Capture the cell that displays the provided text and extract its (x, y) central coordinate. 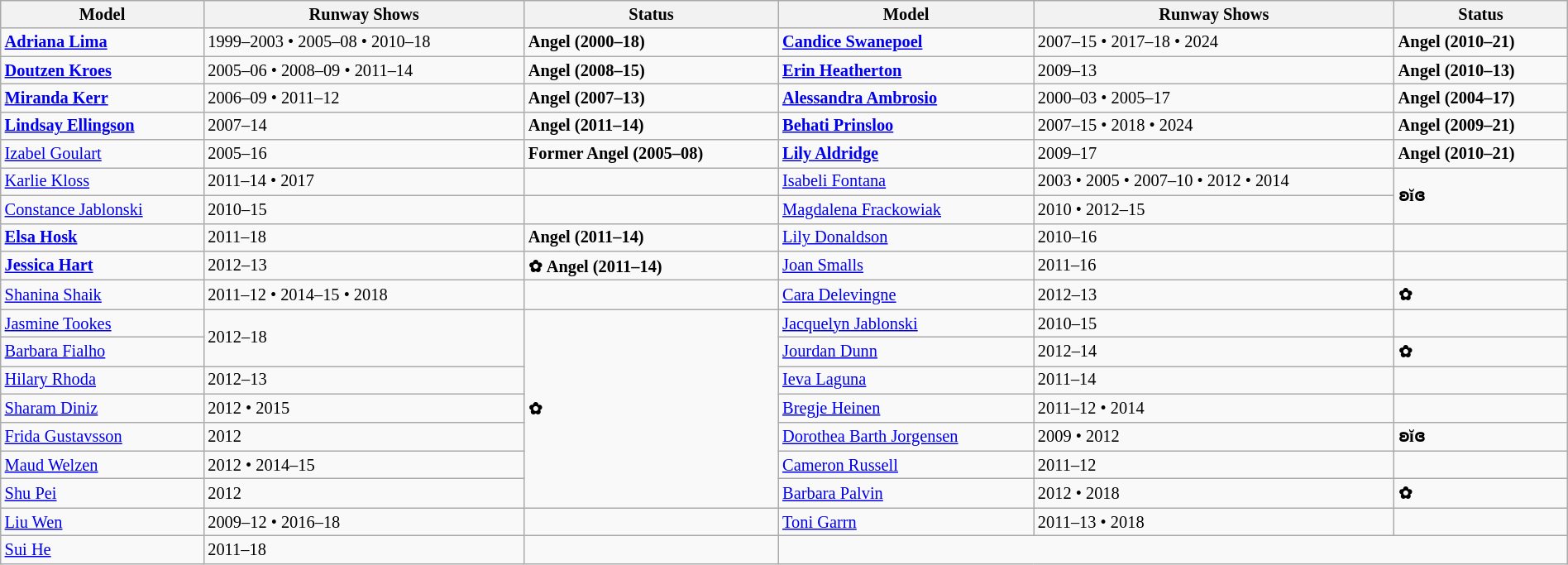
2007–14 (364, 126)
Lily Aldridge (906, 154)
2011–16 (1214, 265)
Barbara Palvin (906, 493)
Dorothea Barth Jorgensen (906, 437)
Adriana Lima (103, 42)
2011–13 • 2018 (1214, 522)
Ieva Laguna (906, 380)
Sui He (103, 549)
Shu Pei (103, 493)
2010 • 2012–15 (1214, 209)
2012–14 (1214, 351)
Liu Wen (103, 522)
2011–12 • 2014 (1214, 408)
2010–16 (1214, 237)
1999–2003 • 2005–08 • 2010–18 (364, 42)
Barbara Fialho (103, 351)
2012–18 (364, 338)
Angel (2008–15) (652, 70)
2012 • 2015 (364, 408)
2012 • 2014–15 (364, 465)
Angel (2007–13) (652, 98)
Doutzen Kroes (103, 70)
2011–12 • 2014–15 • 2018 (364, 294)
Elsa Hosk (103, 237)
✿ Angel (2011–14) (652, 265)
Angel (2009–21) (1480, 126)
2005–06 • 2008–09 • 2011–14 (364, 70)
2000–03 • 2005–17 (1214, 98)
Izabel Goulart (103, 154)
Angel (2010–13) (1480, 70)
Jacquelyn Jablonski (906, 323)
2006–09 • 2011–12 (364, 98)
2012 • 2018 (1214, 493)
Erin Heatherton (906, 70)
Toni Garrn (906, 522)
Former Angel (2005–08) (652, 154)
Cara Delevingne (906, 294)
Hilary Rhoda (103, 380)
Maud Welzen (103, 465)
Angel (2004–17) (1480, 98)
2011–14 (1214, 380)
Jourdan Dunn (906, 351)
2009–17 (1214, 154)
2009–13 (1214, 70)
Frida Gustavsson (103, 437)
Lily Donaldson (906, 237)
2009 • 2012 (1214, 437)
Lindsay Ellingson (103, 126)
2007–15 • 2018 • 2024 (1214, 126)
2007–15 • 2017–18 • 2024 (1214, 42)
Karlie Kloss (103, 181)
Alessandra Ambrosio (906, 98)
Angel (2000–18) (652, 42)
Isabeli Fontana (906, 181)
Bregje Heinen (906, 408)
Joan Smalls (906, 265)
2011–14 • 2017 (364, 181)
Constance Jablonski (103, 209)
2011–12 (1214, 465)
2009–12 • 2016–18 (364, 522)
Jasmine Tookes (103, 323)
Magdalena Frackowiak (906, 209)
2005–16 (364, 154)
2003 • 2005 • 2007–10 • 2012 • 2014 (1214, 181)
Cameron Russell (906, 465)
Miranda Kerr (103, 98)
Jessica Hart (103, 265)
Behati Prinsloo (906, 126)
Sharam Diniz (103, 408)
Candice Swanepoel (906, 42)
Shanina Shaik (103, 294)
